From the cell containing the given text, extract its center point as (x, y) coordinate. 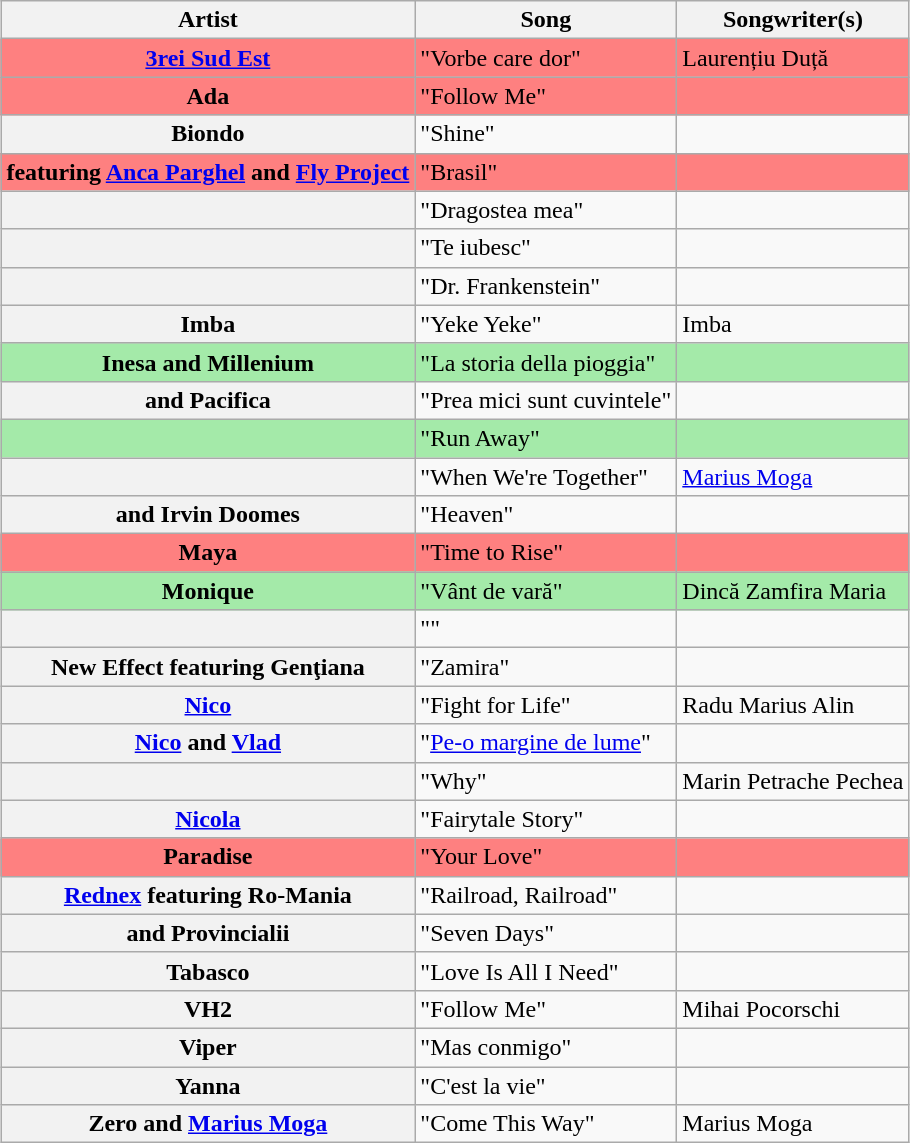
Nicola (208, 819)
Laurențiu Duță (793, 58)
"Heaven" (546, 515)
New Effect featuring Genţiana (208, 667)
Mihai Pocorschi (793, 1009)
Paradise (208, 857)
3rei Sud Est (208, 58)
"Fairytale Story" (546, 819)
"Come This Way" (546, 1124)
Nico (208, 705)
and Pacifica (208, 400)
Radu Marius Alin (793, 705)
"Mas conmigo" (546, 1047)
Viper (208, 1047)
"Time to Rise" (546, 553)
"Railroad, Railroad" (546, 895)
"Yeke Yeke" (546, 324)
Zero and Marius Moga (208, 1124)
Yanna (208, 1085)
"Brasil" (546, 172)
featuring Anca Parghel and Fly Project (208, 172)
"Why" (546, 781)
"Your Love" (546, 857)
"Dr. Frankenstein" (546, 286)
"Run Away" (546, 438)
VH2 (208, 1009)
"Shine" (546, 134)
Marin Petrache Pechea (793, 781)
"La storia della pioggia" (546, 362)
and Provincialii (208, 933)
"Love Is All I Need" (546, 971)
and Irvin Doomes (208, 515)
"Dragostea mea" (546, 210)
Nico and Vlad (208, 743)
"Vânt de vară" (546, 591)
"" (546, 629)
Dincă Zamfira Maria (793, 591)
"When We're Together" (546, 477)
"Pe-o margine de lume" (546, 743)
Maya (208, 553)
Inesa and Millenium (208, 362)
"Seven Days" (546, 933)
Song (546, 20)
"Fight for Life" (546, 705)
"Vorbe care dor" (546, 58)
Rednex featuring Ro-Mania (208, 895)
"C'est la vie" (546, 1085)
Ada (208, 96)
"Prea mici sunt cuvintele" (546, 400)
Monique (208, 591)
Artist (208, 20)
Biondo (208, 134)
"Te iubesc" (546, 248)
"Zamira" (546, 667)
Songwriter(s) (793, 20)
Tabasco (208, 971)
